Detect which cell encompasses the target text, then output its [X, Y] center coordinate. 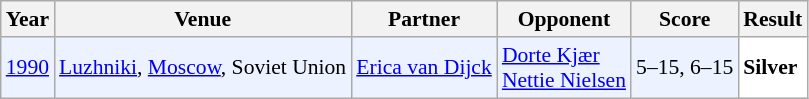
Luzhniki, Moscow, Soviet Union [202, 68]
Opponent [564, 19]
Score [684, 19]
Venue [202, 19]
1990 [28, 68]
Silver [772, 68]
Partner [424, 19]
5–15, 6–15 [684, 68]
Dorte Kjær Nettie Nielsen [564, 68]
Year [28, 19]
Result [772, 19]
Erica van Dijck [424, 68]
